Find where the given text appears and provide that cell's center as (X, Y) coordinate. 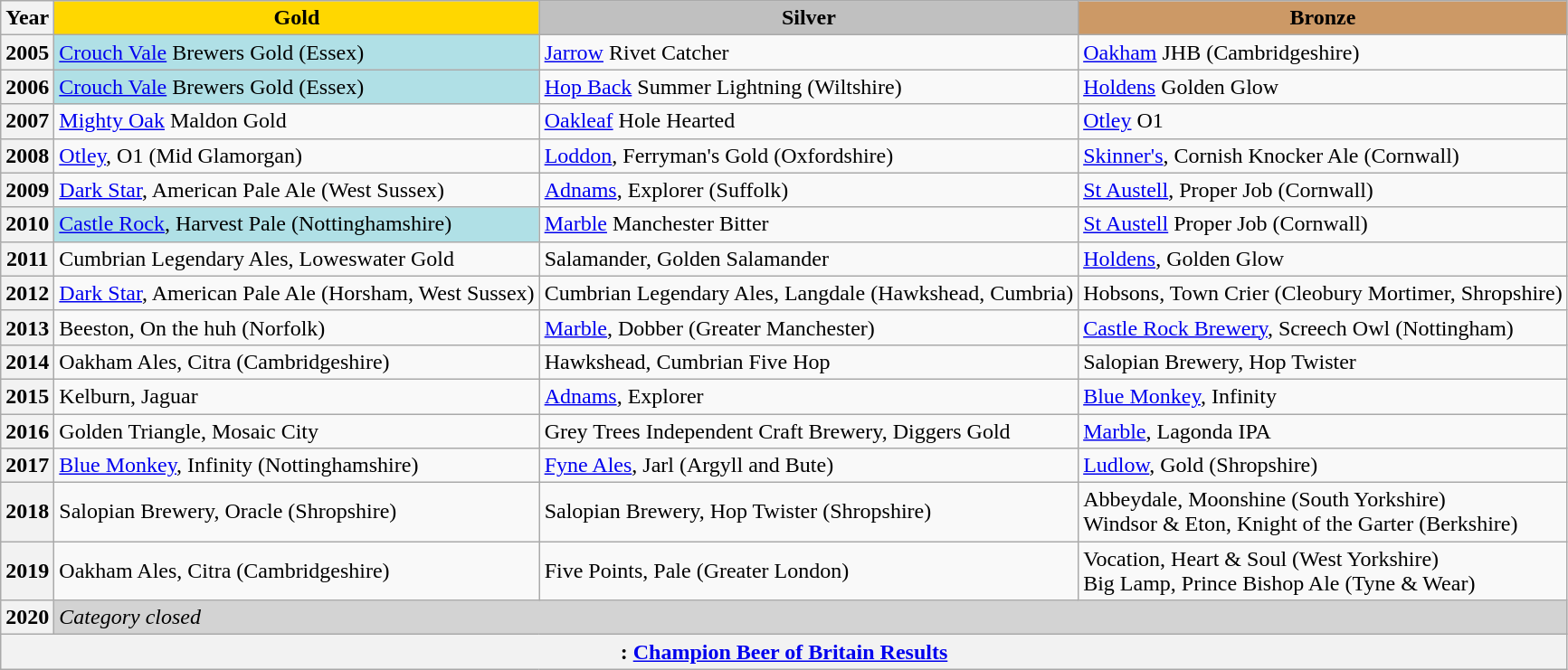
Fyne Ales, Jarl (Argyll and Bute) (809, 466)
Hobsons, Town Crier (Cleobury Mortimer, Shropshire) (1323, 293)
2018 (27, 512)
Dark Star, American Pale Ale (Horsham, West Sussex) (297, 293)
Cumbrian Legendary Ales, Loweswater Gold (297, 259)
Year (27, 18)
2010 (27, 224)
Vocation, Heart & Soul (West Yorkshire)Big Lamp, Prince Bishop Ale (Tyne & Wear) (1323, 571)
Hawkshead, Cumbrian Five Hop (809, 362)
Adnams, Explorer (809, 396)
2017 (27, 466)
2020 (27, 618)
Otley, O1 (Mid Glamorgan) (297, 156)
Hop Back Summer Lightning (Wiltshire) (809, 87)
Five Points, Pale (Greater London) (809, 571)
St Austell Proper Job (Cornwall) (1323, 224)
2015 (27, 396)
Holdens Golden Glow (1323, 87)
2016 (27, 431)
2005 (27, 52)
2011 (27, 259)
Salopian Brewery, Oracle (Shropshire) (297, 512)
Golden Triangle, Mosaic City (297, 431)
2006 (27, 87)
Marble, Lagonda IPA (1323, 431)
2012 (27, 293)
Holdens, Golden Glow (1323, 259)
2013 (27, 327)
Marble, Dobber (Greater Manchester) (809, 327)
Castle Rock Brewery, Screech Owl (Nottingham) (1323, 327)
Dark Star, American Pale Ale (West Sussex) (297, 190)
Oakleaf Hole Hearted (809, 121)
Category closed (811, 618)
Otley O1 (1323, 121)
: Champion Beer of Britain Results (784, 652)
Cumbrian Legendary Ales, Langdale (Hawkshead, Cumbria) (809, 293)
Marble Manchester Bitter (809, 224)
Oakham JHB (Cambridgeshire) (1323, 52)
Blue Monkey, Infinity (1323, 396)
2007 (27, 121)
2019 (27, 571)
Grey Trees Independent Craft Brewery, Diggers Gold (809, 431)
Salamander, Golden Salamander (809, 259)
Blue Monkey, Infinity (Nottinghamshire) (297, 466)
Kelburn, Jaguar (297, 396)
Beeston, On the huh (Norfolk) (297, 327)
2014 (27, 362)
Mighty Oak Maldon Gold (297, 121)
Bronze (1323, 18)
2008 (27, 156)
2009 (27, 190)
Salopian Brewery, Hop Twister (Shropshire) (809, 512)
Abbeydale, Moonshine (South Yorkshire)Windsor & Eton, Knight of the Garter (Berkshire) (1323, 512)
Skinner's, Cornish Knocker Ale (Cornwall) (1323, 156)
Gold (297, 18)
Jarrow Rivet Catcher (809, 52)
Loddon, Ferryman's Gold (Oxfordshire) (809, 156)
Castle Rock, Harvest Pale (Nottinghamshire) (297, 224)
St Austell, Proper Job (Cornwall) (1323, 190)
Salopian Brewery, Hop Twister (1323, 362)
Silver (809, 18)
Adnams, Explorer (Suffolk) (809, 190)
Ludlow, Gold (Shropshire) (1323, 466)
